Locate the cell with the specified text and output its [x, y] center coordinate. 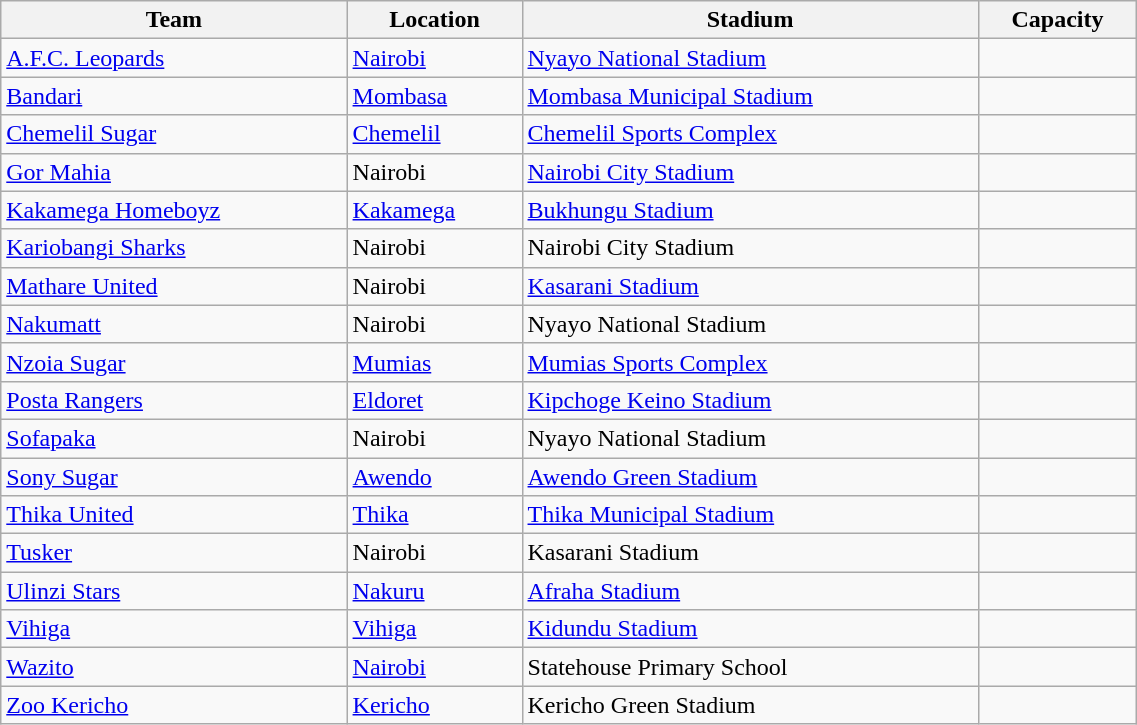
Team [174, 20]
Mathare United [174, 286]
Ulinzi Stars [174, 591]
Sofapaka [174, 438]
Eldoret [434, 400]
Chemelil [434, 134]
Nakumatt [174, 324]
Kipchoge Keino Stadium [750, 400]
Kariobangi Sharks [174, 248]
Kakamega [434, 210]
Sony Sugar [174, 477]
Awendo Green Stadium [750, 477]
Capacity [1058, 20]
Mombasa [434, 96]
Mumias [434, 362]
Thika United [174, 515]
Wazito [174, 667]
Posta Rangers [174, 400]
Bukhungu Stadium [750, 210]
Mombasa Municipal Stadium [750, 96]
Mumias Sports Complex [750, 362]
Afraha Stadium [750, 591]
Chemelil Sugar [174, 134]
Kericho Green Stadium [750, 705]
Awendo [434, 477]
Statehouse Primary School [750, 667]
Thika Municipal Stadium [750, 515]
Kidundu Stadium [750, 629]
Bandari [174, 96]
Nakuru [434, 591]
Chemelil Sports Complex [750, 134]
Stadium [750, 20]
Location [434, 20]
A.F.C. Leopards [174, 58]
Tusker [174, 553]
Gor Mahia [174, 172]
Thika [434, 515]
Nzoia Sugar [174, 362]
Kakamega Homeboyz [174, 210]
Kericho [434, 705]
Zoo Kericho [174, 705]
